Locate the cell with the specified text and output its (X, Y) center coordinate. 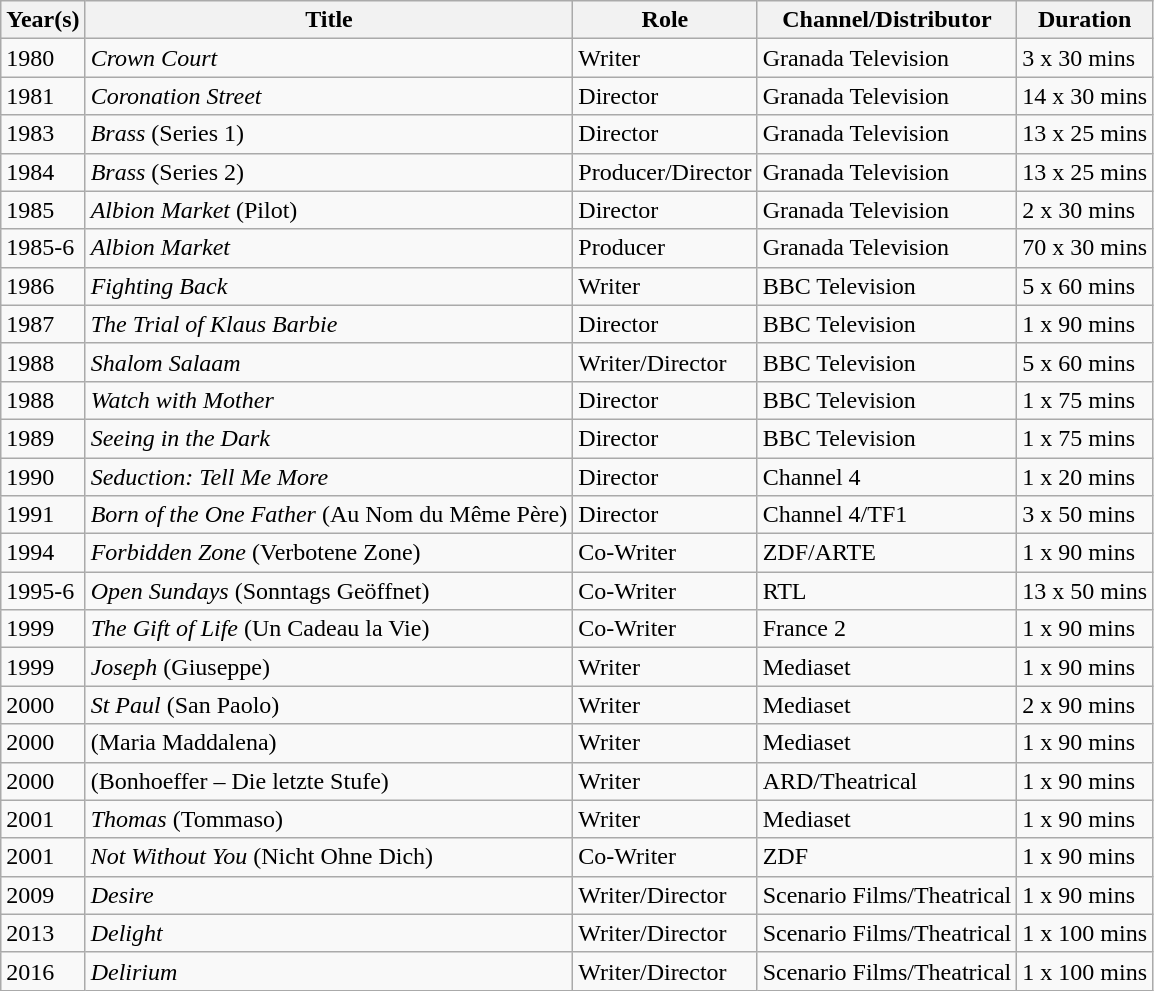
(Bonhoeffer – Die letzte Stufe) (329, 781)
Open Sundays (Sonntags Geöffnet) (329, 591)
1991 (43, 515)
Shalom Salaam (329, 362)
(Maria Maddalena) (329, 743)
Producer/Director (665, 172)
Not Without You (Nicht Ohne Dich) (329, 857)
Delight (329, 933)
14 x 30 mins (1085, 96)
1 x 20 mins (1085, 477)
1986 (43, 286)
1985 (43, 210)
St Paul (San Paolo) (329, 705)
Year(s) (43, 20)
Channel/Distributor (887, 20)
France 2 (887, 629)
2 x 90 mins (1085, 705)
Brass (Series 1) (329, 134)
1984 (43, 172)
1995-6 (43, 591)
Fighting Back (329, 286)
ZDF/ARTE (887, 553)
Thomas (Tommaso) (329, 819)
Albion Market (329, 248)
Delirium (329, 971)
1989 (43, 438)
Brass (Series 2) (329, 172)
Producer (665, 248)
Watch with Mother (329, 400)
Channel 4 (887, 477)
1983 (43, 134)
2016 (43, 971)
Seeing in the Dark (329, 438)
Seduction: Tell Me More (329, 477)
70 x 30 mins (1085, 248)
Coronation Street (329, 96)
3 x 50 mins (1085, 515)
Desire (329, 895)
The Trial of Klaus Barbie (329, 324)
The Gift of Life (Un Cadeau la Vie) (329, 629)
1987 (43, 324)
1994 (43, 553)
Channel 4/TF1 (887, 515)
2009 (43, 895)
1985-6 (43, 248)
ZDF (887, 857)
Born of the One Father (Au Nom du Même Père) (329, 515)
13 x 50 mins (1085, 591)
1990 (43, 477)
Crown Court (329, 58)
Duration (1085, 20)
2013 (43, 933)
Title (329, 20)
2 x 30 mins (1085, 210)
1980 (43, 58)
1981 (43, 96)
RTL (887, 591)
Role (665, 20)
Joseph (Giuseppe) (329, 667)
ARD/Theatrical (887, 781)
Forbidden Zone (Verbotene Zone) (329, 553)
3 x 30 mins (1085, 58)
Albion Market (Pilot) (329, 210)
